Scan for the cell matching the given text and deliver its (x, y) coordinate at center. 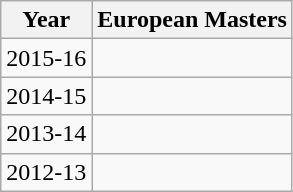
2015-16 (46, 58)
European Masters (192, 20)
Year (46, 20)
2012-13 (46, 172)
2013-14 (46, 134)
2014-15 (46, 96)
